Detect which cell encompasses the target text, then output its [X, Y] center coordinate. 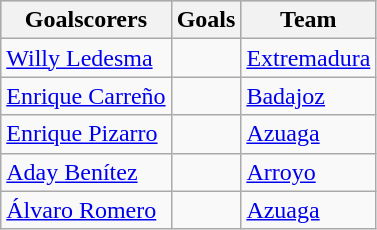
Enrique Carreño [86, 96]
Goalscorers [86, 20]
Team [308, 20]
Willy Ledesma [86, 58]
Enrique Pizarro [86, 134]
Arroyo [308, 172]
Álvaro Romero [86, 210]
Goals [206, 20]
Aday Benítez [86, 172]
Badajoz [308, 96]
Extremadura [308, 58]
